Search for the cell housing the specified text and yield its [X, Y] center coordinate. 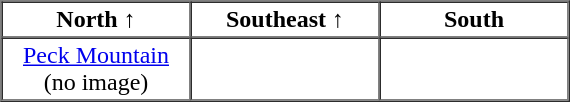
North ↑ [96, 20]
Peck Mountain (no image) [96, 70]
Southeast ↑ [284, 20]
South [474, 20]
